Provide the [X, Y] coordinate of the cell's center where the given text is located.  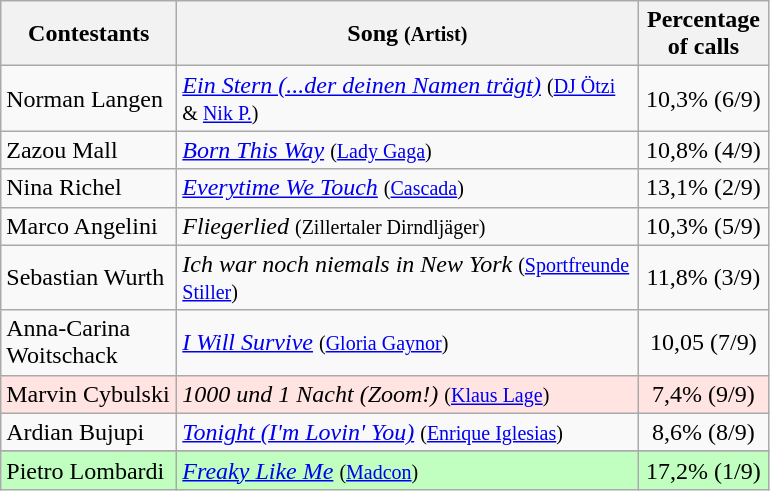
Nina Richel [89, 188]
Marvin Cybulski [89, 394]
Tonight (I'm Lovin' You) (Enrique Iglesias) [408, 432]
Ich war noch niemals in New York (Sportfreunde Stiller) [408, 278]
Percentage of calls [704, 34]
Everytime We Touch (Cascada) [408, 188]
Contestants [89, 34]
Anna-Carina Woitschack [89, 342]
17,2% (1/9) [704, 470]
10,3% (5/9) [704, 226]
1000 und 1 Nacht (Zoom!) (Klaus Lage) [408, 394]
13,1% (2/9) [704, 188]
10,05 (7/9) [704, 342]
Born This Way (Lady Gaga) [408, 150]
Pietro Lombardi [89, 470]
Zazou Mall [89, 150]
Ardian Bujupi [89, 432]
Fliegerlied (Zillertaler Dirndljäger) [408, 226]
10,3% (6/9) [704, 98]
10,8% (4/9) [704, 150]
Norman Langen [89, 98]
Sebastian Wurth [89, 278]
8,6% (8/9) [704, 432]
Freaky Like Me (Madcon) [408, 470]
I Will Survive (Gloria Gaynor) [408, 342]
Song (Artist) [408, 34]
7,4% (9/9) [704, 394]
11,8% (3/9) [704, 278]
Ein Stern (...der deinen Namen trägt) (DJ Ötzi & Nik P.) [408, 98]
Marco Angelini [89, 226]
